Provide the (X, Y) coordinate of the cell's center where the given text is located.  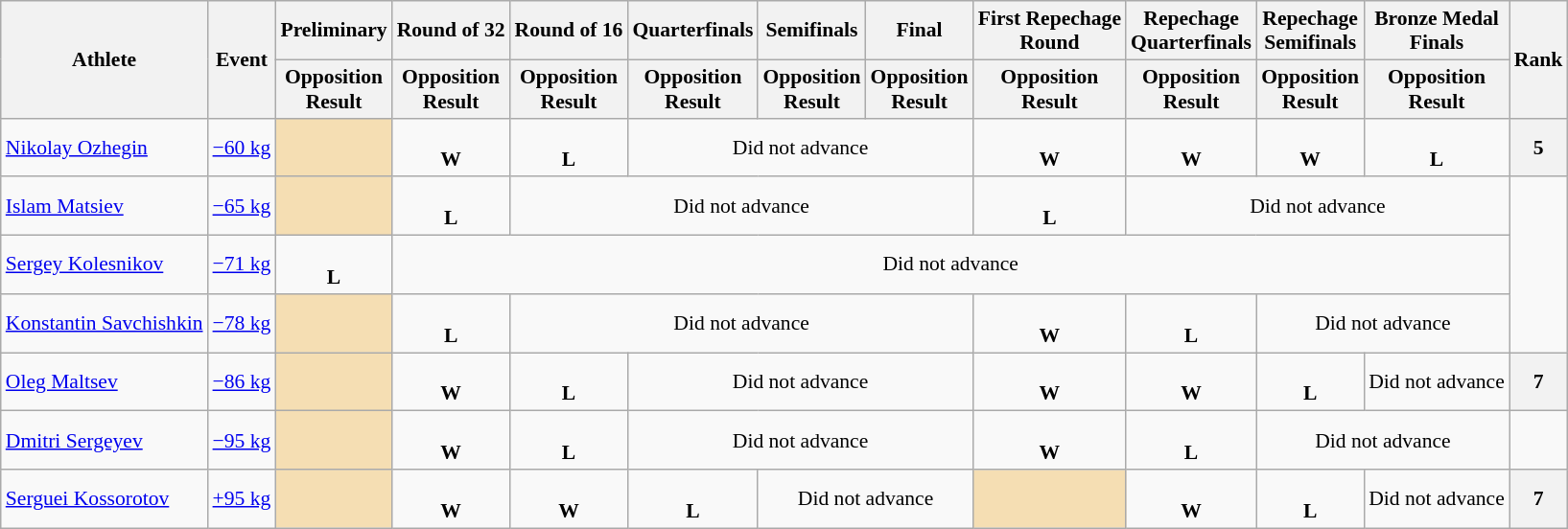
Oleg Maltsev (105, 381)
Serguei Kossorotov (105, 498)
Final (920, 31)
Dmitri Sergeyev (105, 441)
Islam Matsiev (105, 207)
−95 kg (242, 441)
+95 kg (242, 498)
Rank (1538, 59)
Repechage Quarterfinals (1191, 31)
Semifinals (811, 31)
−65 kg (242, 207)
−78 kg (242, 324)
−86 kg (242, 381)
Event (242, 59)
Round of 16 (570, 31)
−71 kg (242, 264)
Sergey Kolesnikov (105, 264)
Nikolay Ozhegin (105, 148)
RepechageSemifinals (1310, 31)
5 (1538, 148)
Athlete (105, 59)
Round of 32 (451, 31)
Preliminary (334, 31)
−60 kg (242, 148)
Konstantin Savchishkin (105, 324)
Bronze Medal Finals (1437, 31)
Quarterfinals (692, 31)
First Repechage Round (1049, 31)
